Return [X, Y] of the center of cell containing provided text 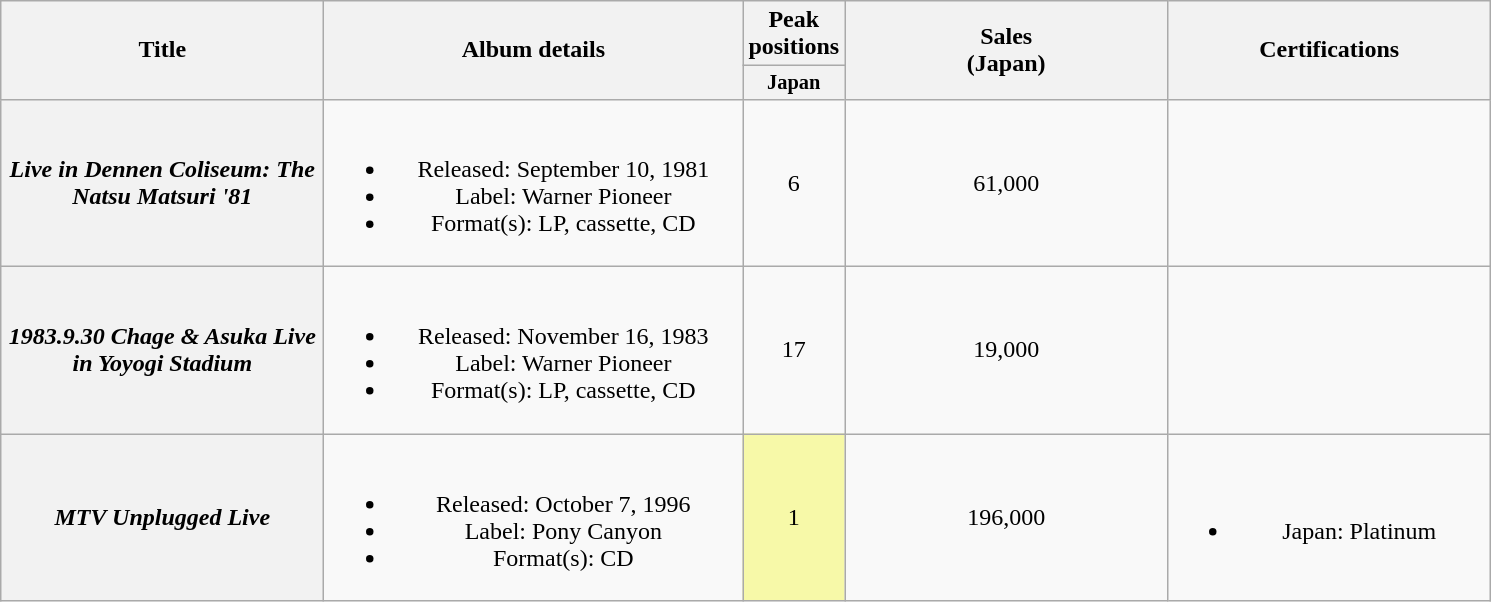
Title [162, 50]
Released: September 10, 1981Label: Warner PioneerFormat(s): LP, cassette, CD [534, 182]
Released: October 7, 1996Label: Pony CanyonFormat(s): CD [534, 518]
Released: November 16, 1983Label: Warner PioneerFormat(s): LP, cassette, CD [534, 350]
MTV Unplugged Live [162, 518]
Album details [534, 50]
1983.9.30 Chage & Asuka Live in Yoyogi Stadium [162, 350]
19,000 [1006, 350]
6 [794, 182]
Sales(Japan) [1006, 50]
Peak positions [794, 34]
196,000 [1006, 518]
61,000 [1006, 182]
1 [794, 518]
Japan [794, 83]
Japan: Platinum [1330, 518]
Certifications [1330, 50]
17 [794, 350]
Live in Dennen Coliseum: The Natsu Matsuri '81 [162, 182]
